Pinpoint the cell where the given text exists, returning its (X, Y) midpoint coordinate. 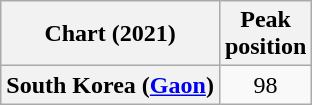
98 (265, 85)
Peakposition (265, 34)
Chart (2021) (110, 34)
South Korea (Gaon) (110, 85)
